Provide the [x, y] coordinate of the cell's center where the given text is located.  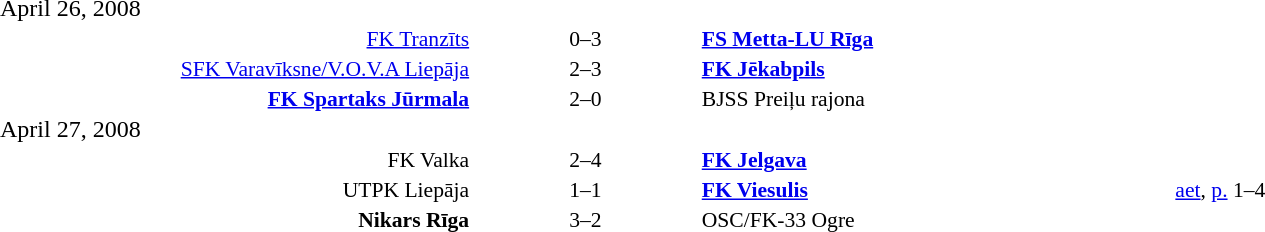
2–4 [586, 160]
BJSS Preiļu rajona [936, 98]
2–3 [586, 68]
FK Viesulis [936, 190]
FK Jelgava [936, 160]
FS Metta-LU Rīga [936, 38]
0–3 [586, 38]
2–0 [586, 98]
1–1 [586, 190]
FK Jēkabpils [936, 68]
